Determine the [x, y] coordinate at the center of the cell enclosing the given text.  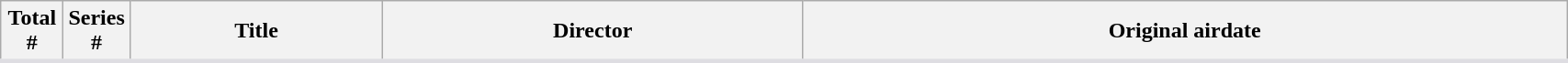
Title [255, 31]
Director [593, 31]
Series# [96, 31]
Original airdate [1185, 31]
Total# [32, 31]
